Extract the (X, Y) coordinate from the center of the cell holding the provided text.  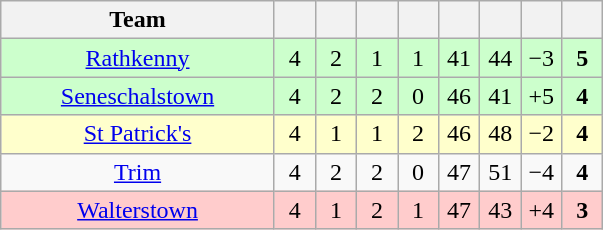
Team (138, 20)
43 (500, 210)
Trim (138, 172)
Rathkenny (138, 58)
+4 (542, 210)
3 (582, 210)
−2 (542, 134)
44 (500, 58)
Walterstown (138, 210)
−3 (542, 58)
St Patrick's (138, 134)
48 (500, 134)
+5 (542, 96)
5 (582, 58)
−4 (542, 172)
Seneschalstown (138, 96)
51 (500, 172)
